Pinpoint the cell where the given text exists, returning its (x, y) midpoint coordinate. 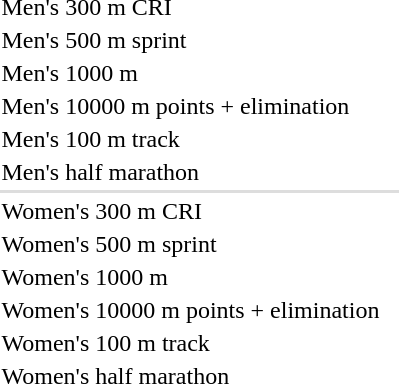
Men's 1000 m (190, 73)
Women's 300 m CRI (190, 211)
Women's 100 m track (190, 343)
Women's 1000 m (190, 277)
Men's 100 m track (190, 139)
Men's 500 m sprint (190, 40)
Men's half marathon (190, 172)
Men's 10000 m points + elimination (190, 106)
Women's 500 m sprint (190, 244)
Women's 10000 m points + elimination (190, 310)
